Return [x, y] of the center of cell containing provided text 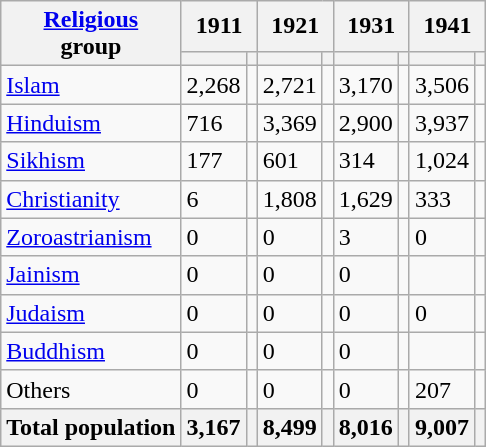
8,016 [366, 427]
716 [214, 123]
3,369 [290, 123]
Judaism [91, 313]
2,900 [366, 123]
Hinduism [91, 123]
6 [214, 199]
1941 [447, 26]
1921 [295, 26]
1,024 [442, 161]
Others [91, 389]
3,506 [442, 85]
Zoroastrianism [91, 237]
9,007 [442, 427]
Christianity [91, 199]
1,629 [366, 199]
Total population [91, 427]
Buddhism [91, 351]
Jainism [91, 275]
207 [442, 389]
Islam [91, 85]
3,170 [366, 85]
Sikhism [91, 161]
3,937 [442, 123]
Religiousgroup [91, 34]
1931 [371, 26]
2,268 [214, 85]
314 [366, 161]
1,808 [290, 199]
333 [442, 199]
1911 [219, 26]
2,721 [290, 85]
3 [366, 237]
177 [214, 161]
3,167 [214, 427]
8,499 [290, 427]
601 [290, 161]
